Return (X, Y) of the center of cell containing provided text 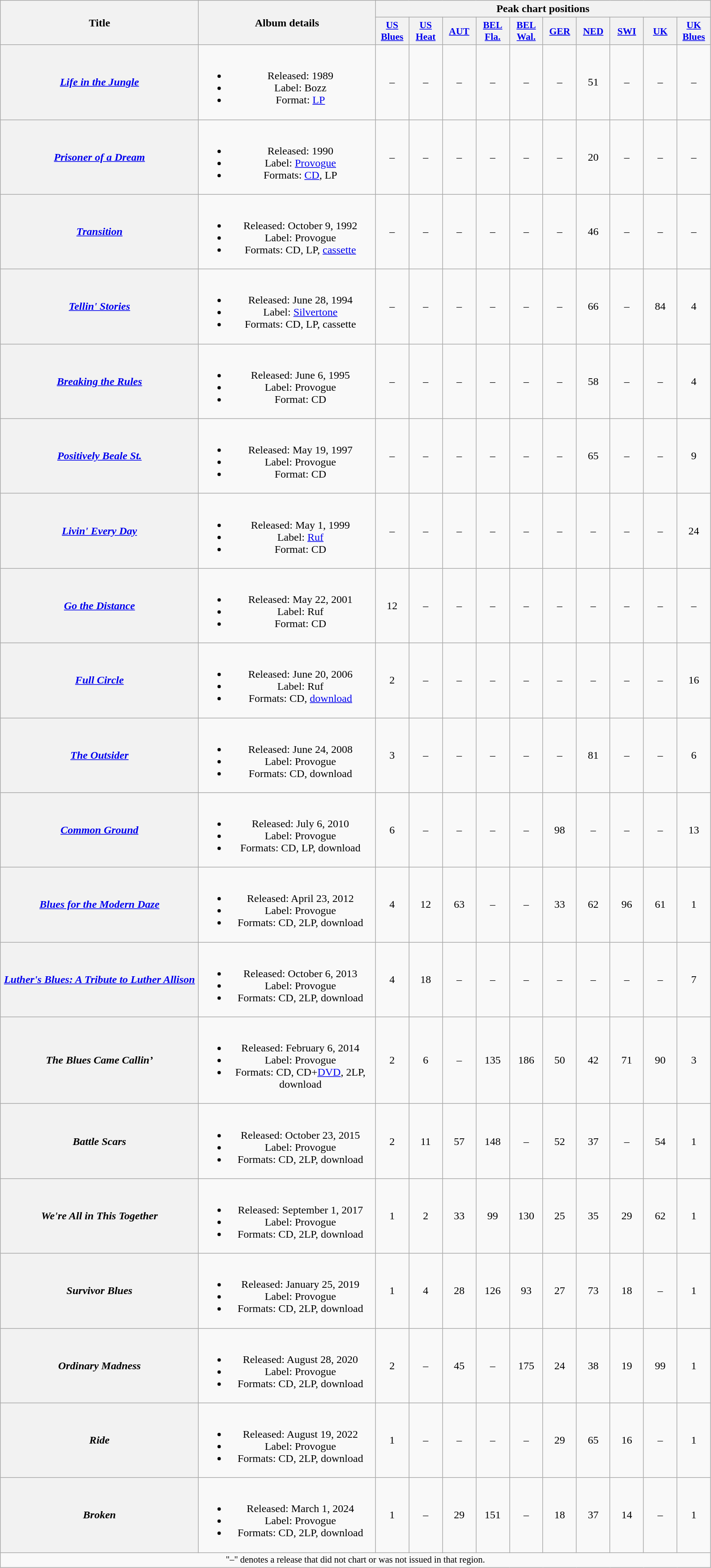
58 (593, 381)
28 (459, 1291)
Common Ground (99, 830)
186 (526, 1060)
84 (660, 306)
13 (694, 830)
Released: 1989Label: BozzFormat: LP (287, 82)
Battle Scars (99, 1141)
Transition (99, 232)
Released: May 22, 2001Label: RufFormat: CD (287, 605)
Released: January 25, 2019Label: ProvogueFormats: CD, 2LP, download (287, 1291)
27 (559, 1291)
The Outsider (99, 756)
"–" denotes a release that did not chart or was not issued in that region. (355, 1560)
175 (526, 1365)
11 (426, 1141)
130 (526, 1216)
Peak chart positions (543, 9)
Released: April 23, 2012Label: ProvogueFormats: CD, 2LP, download (287, 905)
20 (593, 157)
Album details (287, 22)
93 (526, 1291)
Released: October 23, 2015Label: ProvogueFormats: CD, 2LP, download (287, 1141)
Released: June 28, 1994Label: SilvertoneFormats: CD, LP, cassette (287, 306)
19 (626, 1365)
52 (559, 1141)
46 (593, 232)
57 (459, 1141)
Released: October 6, 2013Label: ProvogueFormats: CD, 2LP, download (287, 979)
25 (559, 1216)
Ordinary Madness (99, 1365)
AUT (459, 31)
Released: August 19, 2022Label: ProvogueFormats: CD, 2LP, download (287, 1440)
Broken (99, 1515)
51 (593, 82)
9 (694, 456)
148 (493, 1141)
NED (593, 31)
We're All in This Together (99, 1216)
UK (660, 31)
Released: May 19, 1997Label: ProvogueFormat: CD (287, 456)
Positively Beale St. (99, 456)
UKBlues (694, 31)
BELFla. (493, 31)
81 (593, 756)
96 (626, 905)
USBlues (392, 31)
63 (459, 905)
66 (593, 306)
Breaking the Rules (99, 381)
14 (626, 1515)
71 (626, 1060)
The Blues Came Callin’ (99, 1060)
73 (593, 1291)
Released: August 28, 2020Label: ProvogueFormats: CD, 2LP, download (287, 1365)
61 (660, 905)
USHeat (426, 31)
Released: March 1, 2024Label: ProvogueFormats: CD, 2LP, download (287, 1515)
Title (99, 22)
Luther's Blues: A Tribute to Luther Allison (99, 979)
Ride (99, 1440)
Released: 1990Label: ProvogueFormats: CD, LP (287, 157)
7 (694, 979)
Released: June 20, 2006Label: RufFormats: CD, download (287, 680)
BELWal. (526, 31)
Prisoner of a Dream (99, 157)
Blues for the Modern Daze (99, 905)
45 (459, 1365)
GER (559, 31)
35 (593, 1216)
135 (493, 1060)
90 (660, 1060)
Released: June 6, 1995Label: ProvogueFormat: CD (287, 381)
Life in the Jungle (99, 82)
Released: May 1, 1999Label: RufFormat: CD (287, 531)
Full Circle (99, 680)
151 (493, 1515)
Released: October 9, 1992Label: ProvogueFormats: CD, LP, cassette (287, 232)
SWI (626, 31)
Released: July 6, 2010Label: ProvogueFormats: CD, LP, download (287, 830)
Tellin' Stories (99, 306)
Livin' Every Day (99, 531)
Released: September 1, 2017Label: ProvogueFormats: CD, 2LP, download (287, 1216)
42 (593, 1060)
98 (559, 830)
Survivor Blues (99, 1291)
Released: February 6, 2014Label: ProvogueFormats: CD, CD+DVD, 2LP, download (287, 1060)
38 (593, 1365)
Go the Distance (99, 605)
Released: June 24, 2008Label: ProvogueFormats: CD, download (287, 756)
54 (660, 1141)
126 (493, 1291)
50 (559, 1060)
